Detect which cell encompasses the target text, then output its (X, Y) center coordinate. 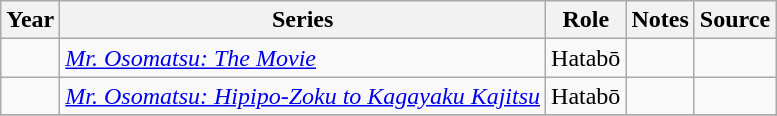
Role (586, 20)
Mr. Osomatsu: The Movie (303, 58)
Source (734, 20)
Mr. Osomatsu: Hipipo-Zoku to Kagayaku Kajitsu (303, 96)
Year (30, 20)
Series (303, 20)
Notes (660, 20)
